Find where the given text appears and provide that cell's center as (X, Y) coordinate. 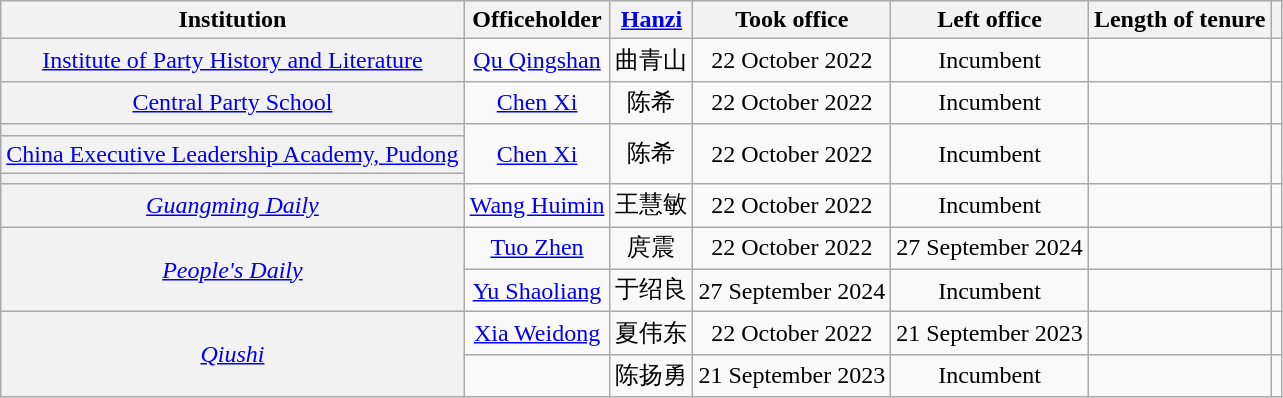
Hanzi (652, 20)
People's Daily (232, 270)
Qiushi (232, 354)
Qu Qingshan (537, 60)
Left office (990, 20)
于绍良 (652, 290)
Length of tenure (1180, 20)
Central Party School (232, 102)
Officeholder (537, 20)
Yu Shaoliang (537, 290)
王慧敏 (652, 206)
陈扬勇 (652, 376)
Guangming Daily (232, 206)
Tuo Zhen (537, 248)
Institution (232, 20)
Institute of Party History and Literature (232, 60)
曲青山 (652, 60)
庹震 (652, 248)
夏伟东 (652, 334)
Xia Weidong (537, 334)
Took office (792, 20)
Wang Huimin (537, 206)
China Executive Leadership Academy, Pudong (232, 154)
